Detect which cell encompasses the target text, then output its [x, y] center coordinate. 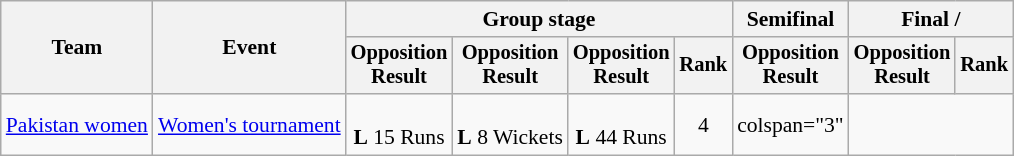
Team [77, 48]
L 44 Runs [622, 124]
L 8 Wickets [510, 124]
Group stage [539, 19]
4 [703, 124]
L 15 Runs [400, 124]
Final / [931, 19]
Pakistan women [77, 124]
Event [250, 48]
Semifinal [790, 19]
Women's tournament [250, 124]
colspan="3" [790, 124]
